Output the (X, Y) coordinate of the center of the cell containing the given text.  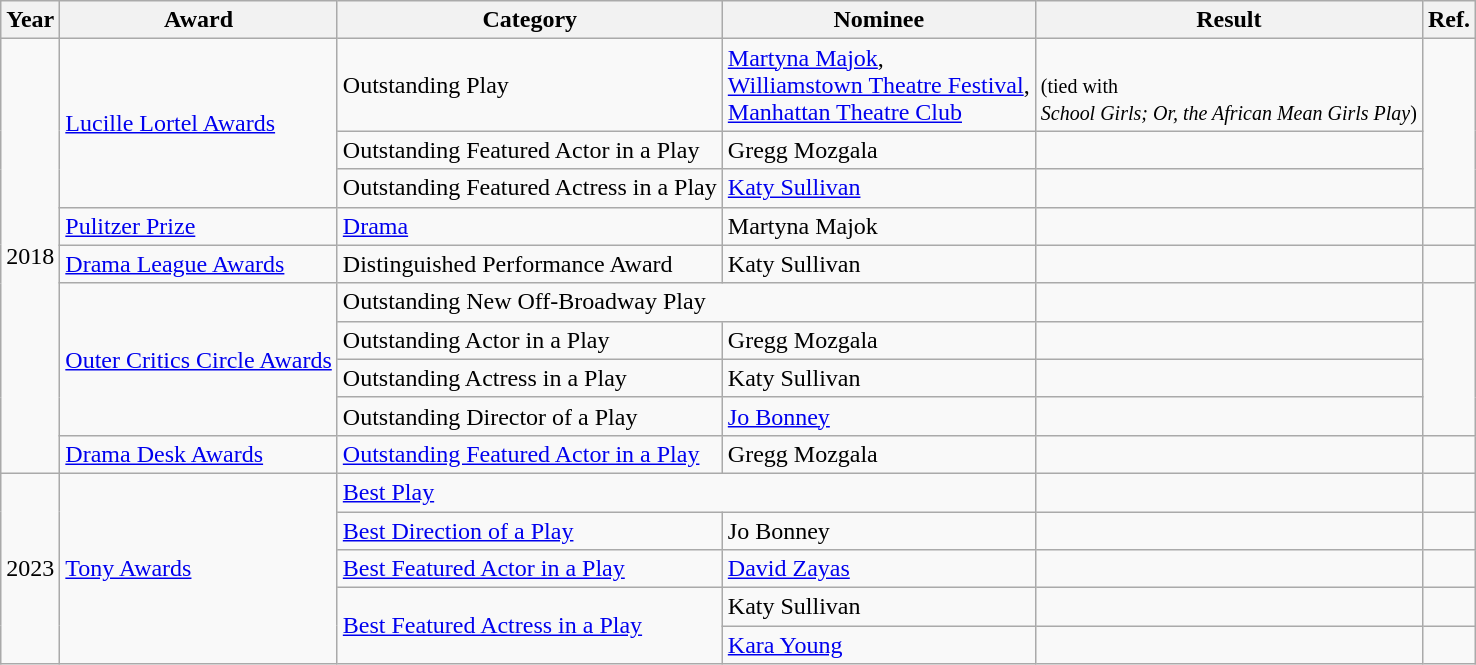
Outstanding Director of a Play (530, 416)
Outer Critics Circle Awards (198, 359)
Drama (530, 226)
Martyna Majok (878, 226)
David Zayas (878, 569)
Category (530, 20)
(tied withSchool Girls; Or, the African Mean Girls Play) (1228, 85)
Pulitzer Prize (198, 226)
Martyna Majok,Williamstown Theatre Festival,Manhattan Theatre Club (878, 85)
Lucille Lortel Awards (198, 123)
Nominee (878, 20)
Outstanding New Off-Broadway Play (686, 302)
Award (198, 20)
Best Featured Actress in a Play (530, 626)
Result (1228, 20)
2023 (30, 568)
Drama Desk Awards (198, 454)
Distinguished Performance Award (530, 264)
Year (30, 20)
Best Play (686, 492)
Drama League Awards (198, 264)
Ref. (1448, 20)
Best Featured Actor in a Play (530, 569)
2018 (30, 256)
Kara Young (878, 645)
Outstanding Actress in a Play (530, 378)
Best Direction of a Play (530, 531)
Tony Awards (198, 568)
Outstanding Featured Actress in a Play (530, 188)
Outstanding Actor in a Play (530, 340)
Outstanding Play (530, 85)
